Scan for the cell matching the given text and deliver its (X, Y) coordinate at center. 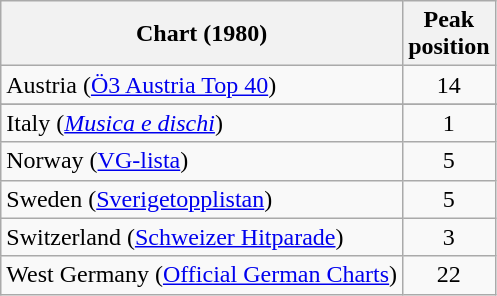
Norway (VG-lista) (202, 161)
Austria (Ö3 Austria Top 40) (202, 85)
22 (449, 275)
West Germany (Official German Charts) (202, 275)
Sweden (Sverigetopplistan) (202, 199)
Italy (Musica e dischi) (202, 123)
Peakposition (449, 34)
3 (449, 237)
Chart (1980) (202, 34)
1 (449, 123)
14 (449, 85)
Switzerland (Schweizer Hitparade) (202, 237)
